Find where the given text appears and provide that cell's center as [x, y] coordinate. 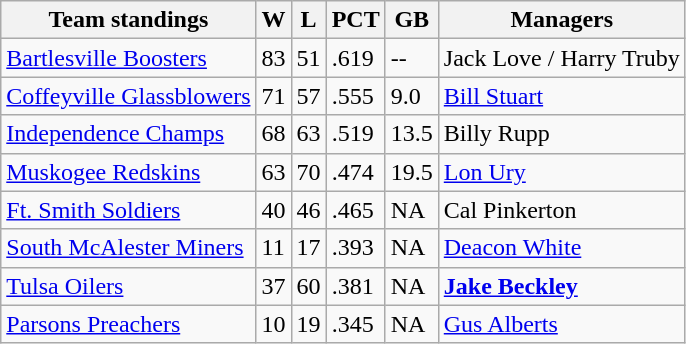
-- [412, 58]
Gus Alberts [562, 324]
17 [308, 248]
Bill Stuart [562, 96]
.393 [356, 248]
46 [308, 210]
Independence Champs [128, 134]
13.5 [412, 134]
.555 [356, 96]
10 [274, 324]
.345 [356, 324]
.619 [356, 58]
.474 [356, 172]
19 [308, 324]
83 [274, 58]
68 [274, 134]
Muskogee Redskins [128, 172]
57 [308, 96]
9.0 [412, 96]
Ft. Smith Soldiers [128, 210]
GB [412, 20]
51 [308, 58]
PCT [356, 20]
Jack Love / Harry Truby [562, 58]
Bartlesville Boosters [128, 58]
Billy Rupp [562, 134]
Team standings [128, 20]
Coffeyville Glassblowers [128, 96]
South McAlester Miners [128, 248]
Parsons Preachers [128, 324]
37 [274, 286]
.381 [356, 286]
Deacon White [562, 248]
W [274, 20]
Cal Pinkerton [562, 210]
70 [308, 172]
.519 [356, 134]
.465 [356, 210]
Managers [562, 20]
Lon Ury [562, 172]
11 [274, 248]
Jake Beckley [562, 286]
40 [274, 210]
Tulsa Oilers [128, 286]
60 [308, 286]
71 [274, 96]
19.5 [412, 172]
L [308, 20]
